Pinpoint the cell where the given text exists, returning its (X, Y) midpoint coordinate. 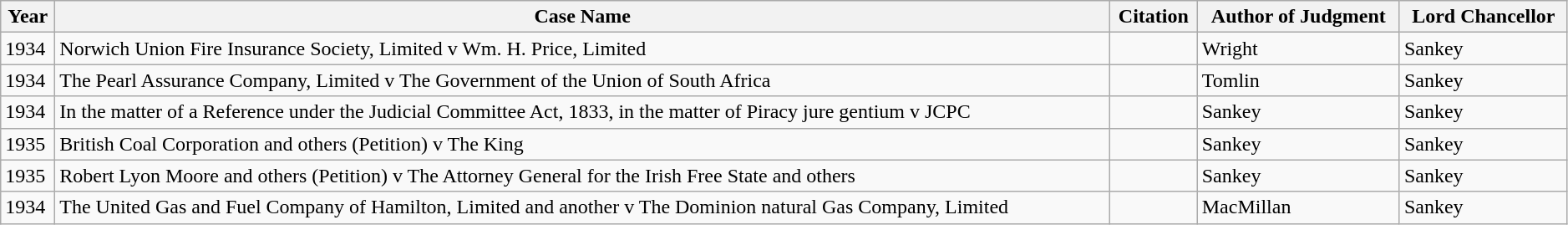
In the matter of a Reference under the Judicial Committee Act, 1833, in the matter of Piracy jure gentium v JCPC (583, 112)
The United Gas and Fuel Company of Hamilton, Limited and another v The Dominion natural Gas Company, Limited (583, 207)
Citation (1154, 17)
Year (28, 17)
Norwich Union Fire Insurance Society, Limited v Wm. H. Price, Limited (583, 49)
Wright (1298, 49)
Author of Judgment (1298, 17)
Robert Lyon Moore and others (Petition) v The Attorney General for the Irish Free State and others (583, 176)
MacMillan (1298, 207)
The Pearl Assurance Company, Limited v The Government of the Union of South Africa (583, 80)
Tomlin (1298, 80)
British Coal Corporation and others (Petition) v The King (583, 144)
Lord Chancellor (1484, 17)
Case Name (583, 17)
